Locate the cell with the specified text and output its (x, y) center coordinate. 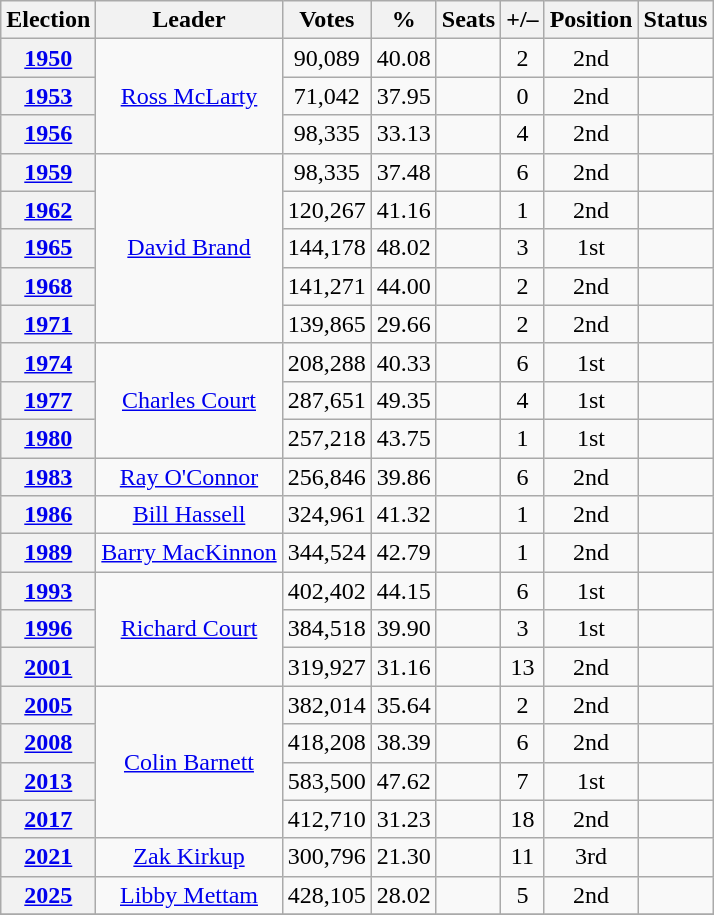
41.32 (404, 515)
39.86 (404, 477)
47.62 (404, 781)
2013 (48, 781)
287,651 (326, 400)
1959 (48, 172)
31.23 (404, 819)
5 (522, 895)
21.30 (404, 857)
% (404, 20)
319,927 (326, 667)
35.64 (404, 705)
38.39 (404, 743)
583,500 (326, 781)
Votes (326, 20)
48.02 (404, 248)
344,524 (326, 553)
2017 (48, 819)
300,796 (326, 857)
44.00 (404, 286)
1968 (48, 286)
Ross McLarty (189, 96)
40.33 (404, 362)
1950 (48, 58)
43.75 (404, 438)
256,846 (326, 477)
33.13 (404, 134)
Election (48, 20)
2005 (48, 705)
1956 (48, 134)
90,089 (326, 58)
382,014 (326, 705)
2008 (48, 743)
29.66 (404, 324)
David Brand (189, 248)
41.16 (404, 210)
7 (522, 781)
1962 (48, 210)
139,865 (326, 324)
Zak Kirkup (189, 857)
13 (522, 667)
257,218 (326, 438)
2025 (48, 895)
Libby Mettam (189, 895)
28.02 (404, 895)
18 (522, 819)
324,961 (326, 515)
+/– (522, 20)
1974 (48, 362)
37.95 (404, 96)
42.79 (404, 553)
37.48 (404, 172)
71,042 (326, 96)
1996 (48, 629)
Bill Hassell (189, 515)
1971 (48, 324)
31.16 (404, 667)
Seats (468, 20)
418,208 (326, 743)
2021 (48, 857)
1977 (48, 400)
1965 (48, 248)
1980 (48, 438)
402,402 (326, 591)
144,178 (326, 248)
49.35 (404, 400)
412,710 (326, 819)
384,518 (326, 629)
Ray O'Connor (189, 477)
428,105 (326, 895)
11 (522, 857)
40.08 (404, 58)
3rd (591, 857)
120,267 (326, 210)
Richard Court (189, 629)
0 (522, 96)
208,288 (326, 362)
Colin Barnett (189, 762)
Charles Court (189, 400)
1993 (48, 591)
141,271 (326, 286)
1953 (48, 96)
Status (676, 20)
2001 (48, 667)
1989 (48, 553)
Barry MacKinnon (189, 553)
44.15 (404, 591)
Position (591, 20)
39.90 (404, 629)
Leader (189, 20)
1983 (48, 477)
1986 (48, 515)
